Scan for the cell matching the given text and deliver its [x, y] coordinate at center. 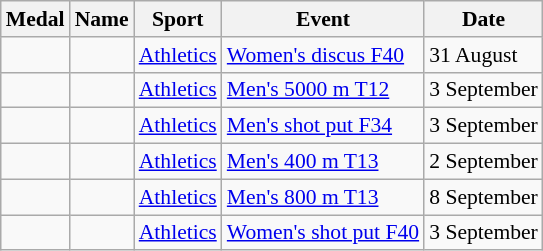
2 September [484, 162]
Name [102, 19]
Women's shot put F40 [323, 233]
Men's 800 m T13 [323, 197]
Date [484, 19]
Sport [178, 19]
8 September [484, 197]
Men's shot put F34 [323, 126]
Men's 5000 m T12 [323, 90]
31 August [484, 55]
Men's 400 m T13 [323, 162]
Event [323, 19]
Medal [36, 19]
Women's discus F40 [323, 55]
